Determine the (X, Y) coordinate at the center of the cell enclosing the given text.  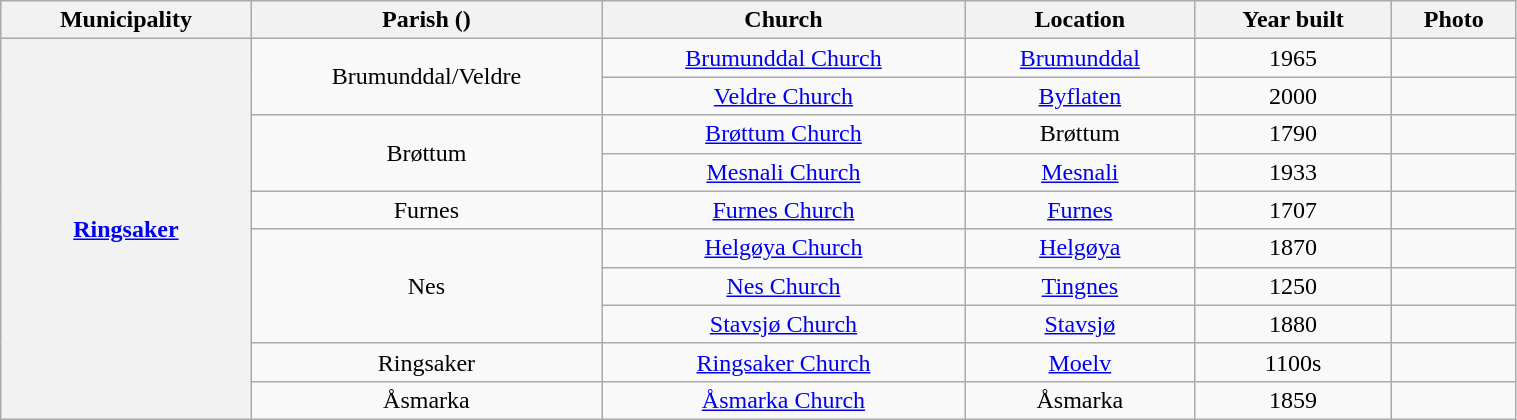
Furnes Church (784, 210)
Mesnali Church (784, 172)
Location (1080, 20)
Brumunddal/Veldre (426, 77)
Church (784, 20)
1859 (1294, 400)
Stavsjø (1080, 324)
Nes (426, 286)
Nes Church (784, 286)
Year built (1294, 20)
1965 (1294, 58)
1870 (1294, 248)
Stavsjø Church (784, 324)
1933 (1294, 172)
Veldre Church (784, 96)
Brumunddal Church (784, 58)
Byflaten (1080, 96)
1707 (1294, 210)
Municipality (126, 20)
1880 (1294, 324)
Helgøya Church (784, 248)
1100s (1294, 362)
Moelv (1080, 362)
1250 (1294, 286)
2000 (1294, 96)
Åsmarka Church (784, 400)
Ringsaker Church (784, 362)
Parish () (426, 20)
Mesnali (1080, 172)
Helgøya (1080, 248)
Brumunddal (1080, 58)
Photo (1454, 20)
Brøttum Church (784, 134)
1790 (1294, 134)
Tingnes (1080, 286)
